Identify which cell holds the provided text, then report its (x, y) central coordinate. 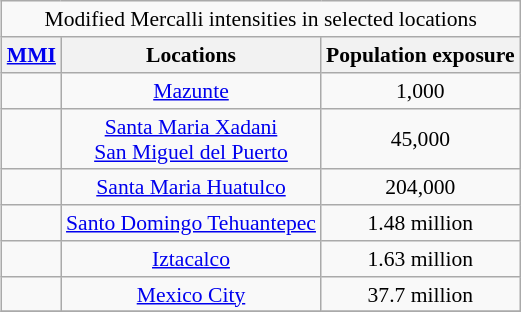
Locations (191, 55)
Santo Domingo Tehuantepec (191, 223)
Mexico City (191, 294)
Iztacalco (191, 259)
37.7 million (420, 294)
1,000 (420, 91)
45,000 (420, 138)
Population exposure (420, 55)
1.63 million (420, 259)
204,000 (420, 187)
MMI (32, 55)
Santa Maria Huatulco (191, 187)
1.48 million (420, 223)
Santa Maria XadaniSan Miguel del Puerto (191, 138)
Modified Mercalli intensities in selected locations (261, 19)
Mazunte (191, 91)
